From the cell containing the given text, extract its center point as (X, Y) coordinate. 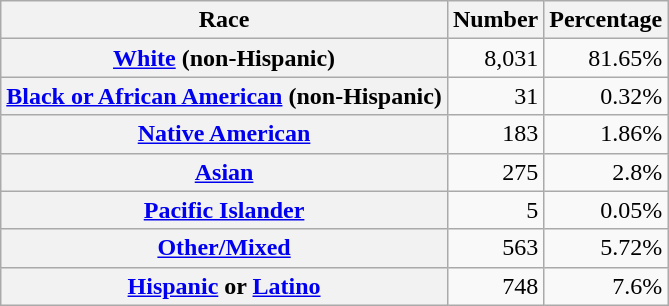
Other/Mixed (224, 248)
183 (495, 134)
0.05% (606, 210)
Race (224, 20)
Black or African American (non-Hispanic) (224, 96)
81.65% (606, 58)
748 (495, 286)
5.72% (606, 248)
1.86% (606, 134)
275 (495, 172)
White (non-Hispanic) (224, 58)
Pacific Islander (224, 210)
5 (495, 210)
7.6% (606, 286)
563 (495, 248)
Native American (224, 134)
Percentage (606, 20)
31 (495, 96)
2.8% (606, 172)
Asian (224, 172)
Number (495, 20)
8,031 (495, 58)
Hispanic or Latino (224, 286)
0.32% (606, 96)
